For the text-containing cell, return its midpoint in (x, y) coordinate format. 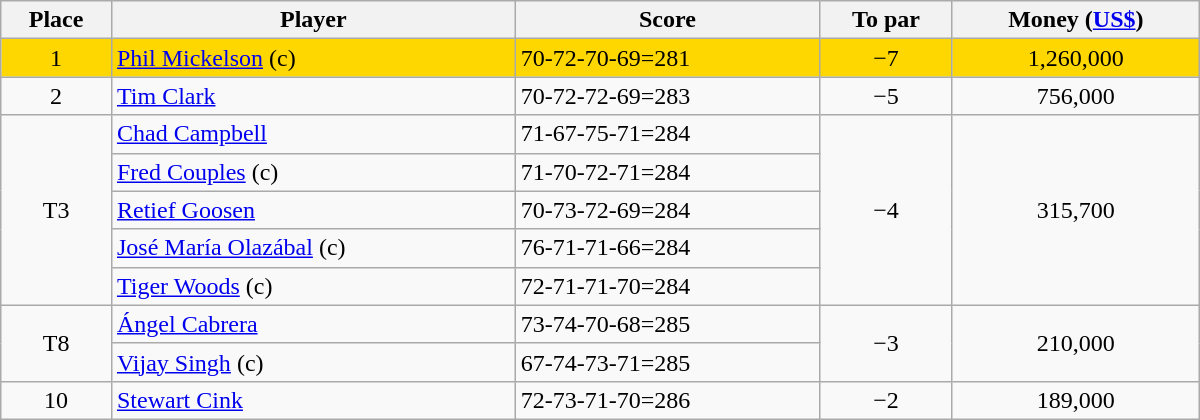
Fred Couples (c) (313, 172)
Phil Mickelson (c) (313, 58)
72-71-71-70=284 (667, 286)
José María Olazábal (c) (313, 248)
71-67-75-71=284 (667, 134)
73-74-70-68=285 (667, 324)
−4 (886, 210)
10 (56, 400)
Score (667, 20)
−7 (886, 58)
2 (56, 96)
Tiger Woods (c) (313, 286)
Chad Campbell (313, 134)
T8 (56, 343)
1 (56, 58)
315,700 (1076, 210)
71-70-72-71=284 (667, 172)
210,000 (1076, 343)
Player (313, 20)
189,000 (1076, 400)
Place (56, 20)
−5 (886, 96)
Tim Clark (313, 96)
67-74-73-71=285 (667, 362)
756,000 (1076, 96)
−3 (886, 343)
1,260,000 (1076, 58)
72-73-71-70=286 (667, 400)
Ángel Cabrera (313, 324)
76-71-71-66=284 (667, 248)
70-73-72-69=284 (667, 210)
Retief Goosen (313, 210)
Vijay Singh (c) (313, 362)
T3 (56, 210)
To par (886, 20)
70-72-72-69=283 (667, 96)
Money (US$) (1076, 20)
Stewart Cink (313, 400)
70-72-70-69=281 (667, 58)
−2 (886, 400)
